Determine the [X, Y] coordinate at the center of the cell enclosing the given text.  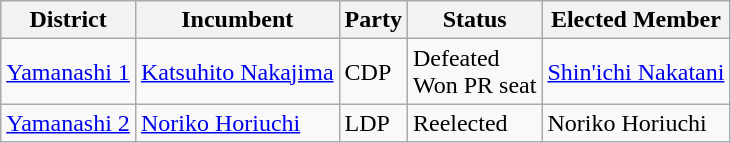
CDP [373, 72]
LDP [373, 123]
Status [474, 20]
Incumbent [237, 20]
Shin'ichi Nakatani [636, 72]
DefeatedWon PR seat [474, 72]
District [68, 20]
Yamanashi 2 [68, 123]
Elected Member [636, 20]
Party [373, 20]
Yamanashi 1 [68, 72]
Katsuhito Nakajima [237, 72]
Reelected [474, 123]
